Capture the cell that displays the provided text and extract its (x, y) central coordinate. 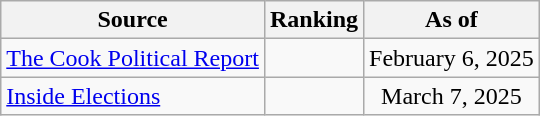
Source (133, 20)
February 6, 2025 (452, 58)
As of (452, 20)
The Cook Political Report (133, 58)
March 7, 2025 (452, 96)
Inside Elections (133, 96)
Ranking (314, 20)
